Find where the given text appears and provide that cell's center as [x, y] coordinate. 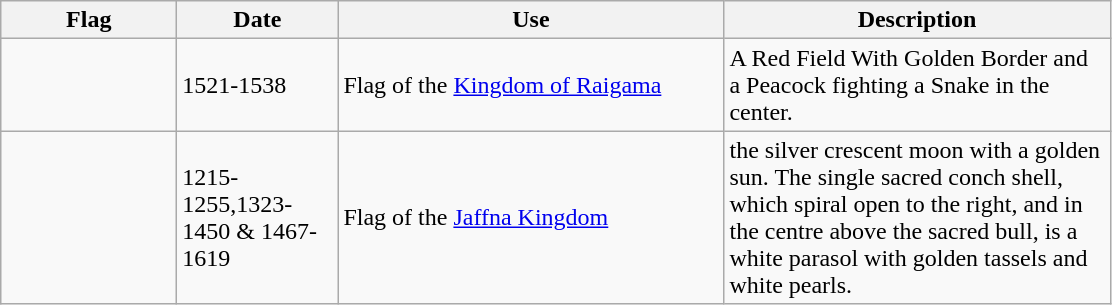
Use [531, 20]
Flag [89, 20]
A Red Field With Golden Border and a Peacock fighting a Snake in the center. [917, 85]
1521-1538 [258, 85]
Date [258, 20]
Flag of the Kingdom of Raigama [531, 85]
1215-1255,1323-1450 & 1467-1619 [258, 218]
Description [917, 20]
Flag of the Jaffna Kingdom [531, 218]
